Return [x, y] of the center of cell containing provided text 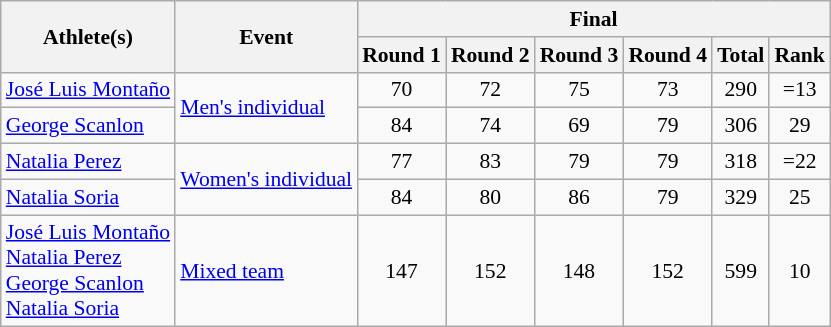
Men's individual [266, 108]
306 [740, 126]
10 [800, 271]
86 [580, 197]
290 [740, 90]
Mixed team [266, 271]
Event [266, 36]
148 [580, 271]
147 [402, 271]
77 [402, 162]
Round 3 [580, 55]
Women's individual [266, 180]
=22 [800, 162]
Total [740, 55]
Round 4 [668, 55]
José Luis MontañoNatalia PerezGeorge ScanlonNatalia Soria [88, 271]
Round 2 [490, 55]
Athlete(s) [88, 36]
José Luis Montaño [88, 90]
25 [800, 197]
Natalia Soria [88, 197]
72 [490, 90]
George Scanlon [88, 126]
73 [668, 90]
Rank [800, 55]
80 [490, 197]
Final [594, 19]
Round 1 [402, 55]
83 [490, 162]
29 [800, 126]
70 [402, 90]
Natalia Perez [88, 162]
599 [740, 271]
=13 [800, 90]
75 [580, 90]
69 [580, 126]
318 [740, 162]
74 [490, 126]
329 [740, 197]
